Determine the (X, Y) coordinate at the center of the cell enclosing the given text.  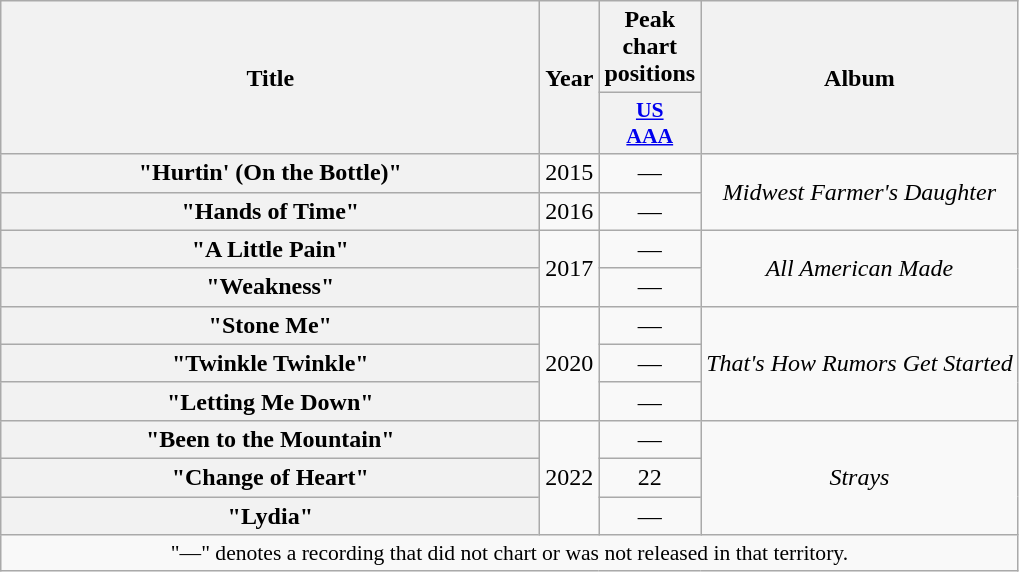
2020 (570, 363)
Title (270, 78)
"Letting Me Down" (270, 401)
Peakchartpositions (650, 47)
Strays (860, 477)
"A Little Pain" (270, 249)
2022 (570, 477)
All American Made (860, 268)
"Hurtin' (On the Bottle)" (270, 173)
"Change of Heart" (270, 477)
2016 (570, 211)
That's How Rumors Get Started (860, 363)
"Lydia" (270, 515)
USAAA (650, 124)
Album (860, 78)
"Twinkle Twinkle" (270, 363)
"—" denotes a recording that did not chart or was not released in that territory. (510, 553)
"Stone Me" (270, 325)
"Been to the Mountain" (270, 439)
22 (650, 477)
2015 (570, 173)
2017 (570, 268)
Midwest Farmer's Daughter (860, 192)
"Hands of Time" (270, 211)
"Weakness" (270, 287)
Year (570, 78)
